Scan for the cell matching the given text and deliver its (X, Y) coordinate at center. 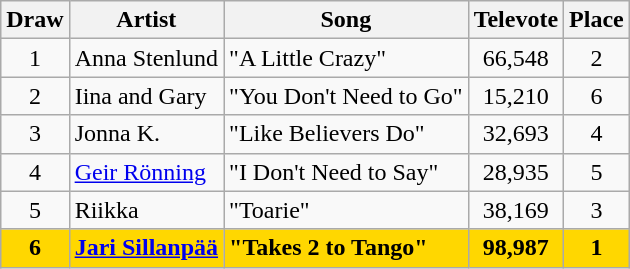
66,548 (516, 58)
Riikka (146, 210)
28,935 (516, 172)
15,210 (516, 96)
"Takes 2 to Tango" (346, 248)
"I Don't Need to Say" (346, 172)
Geir Rönning (146, 172)
Jonna K. (146, 134)
Place (597, 20)
98,987 (516, 248)
Anna Stenlund (146, 58)
"You Don't Need to Go" (346, 96)
Artist (146, 20)
Song (346, 20)
Jari Sillanpää (146, 248)
"Like Believers Do" (346, 134)
32,693 (516, 134)
38,169 (516, 210)
Draw (35, 20)
Iina and Gary (146, 96)
"A Little Crazy" (346, 58)
Televote (516, 20)
"Toarie" (346, 210)
